Return (X, Y) of the center of cell containing provided text 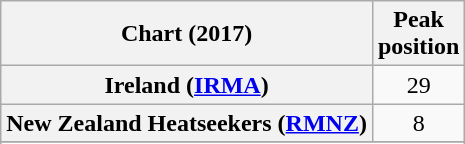
Ireland (IRMA) (187, 85)
Chart (2017) (187, 34)
29 (418, 85)
Peak position (418, 34)
New Zealand Heatseekers (RMNZ) (187, 123)
8 (418, 123)
